Detect which cell encompasses the target text, then output its (x, y) center coordinate. 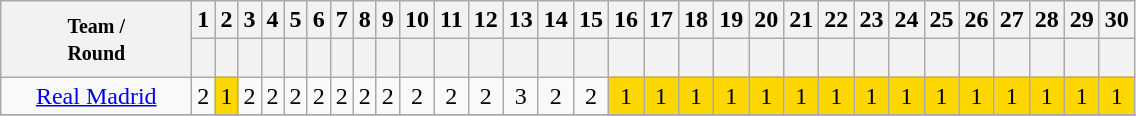
26 (976, 20)
17 (662, 20)
4 (272, 20)
8 (364, 20)
15 (590, 20)
6 (318, 20)
30 (1116, 20)
24 (906, 20)
22 (836, 20)
29 (1082, 20)
19 (732, 20)
21 (802, 20)
27 (1012, 20)
13 (520, 20)
25 (942, 20)
12 (486, 20)
9 (388, 20)
5 (296, 20)
11 (451, 20)
7 (342, 20)
28 (1046, 20)
23 (872, 20)
20 (766, 20)
14 (556, 20)
Real Madrid (96, 96)
10 (416, 20)
Team / Round (96, 39)
18 (696, 20)
16 (626, 20)
